Scan for the cell matching the given text and deliver its [x, y] coordinate at center. 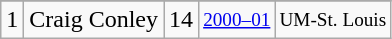
UM-St. Louis [333, 20]
Craig Conley [94, 20]
14 [182, 20]
1 [12, 20]
2000–01 [237, 20]
